For the text-containing cell, return its midpoint in [x, y] coordinate format. 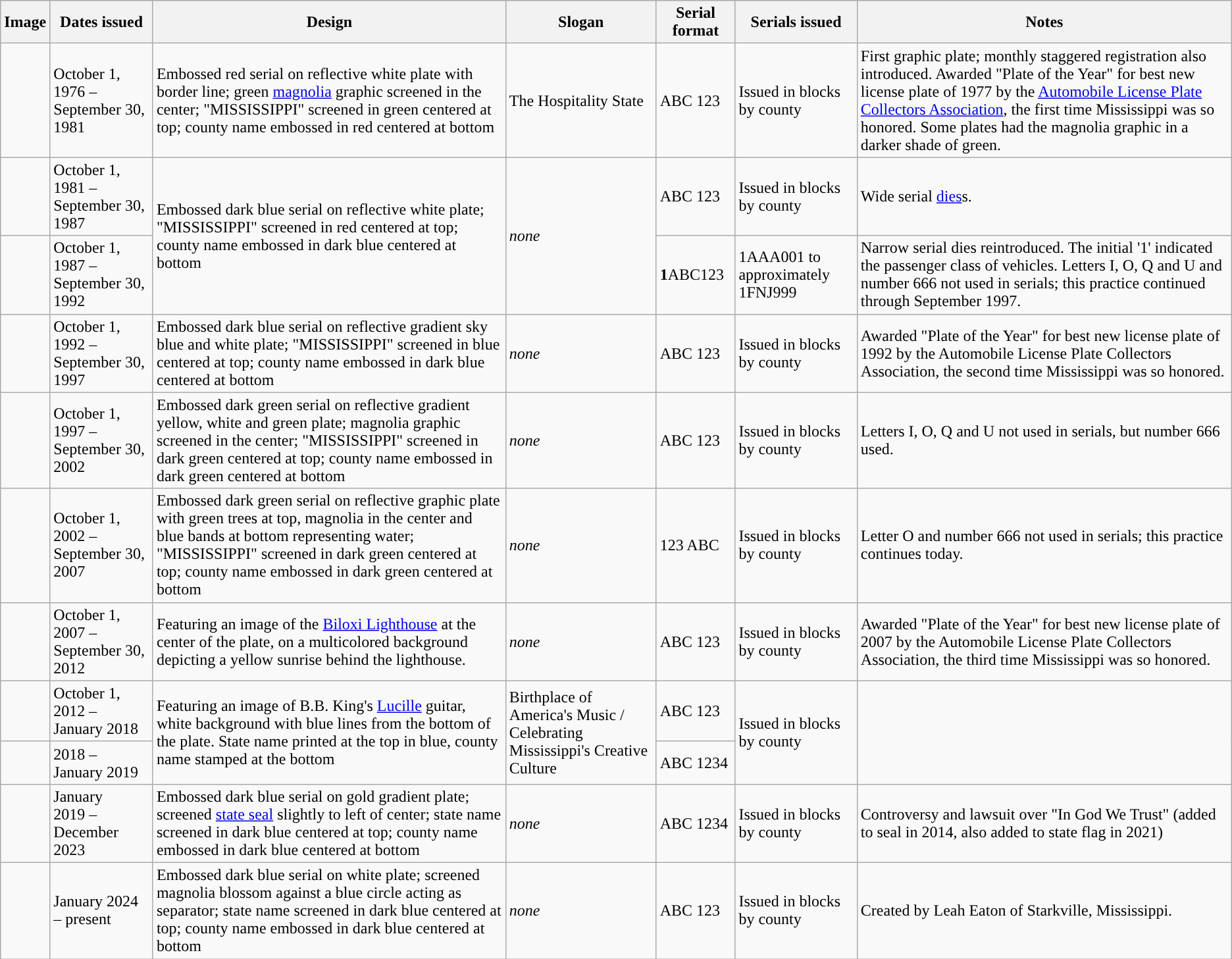
Notes [1044, 22]
Birthplace of America's Music / Celebrating Mississippi's Creative Culture [580, 732]
October 1, 1997 – September 30, 2002 [101, 440]
1AAA001 to approximately 1FNJ999 [796, 275]
Serials issued [796, 22]
Created by Leah Eaton of Starkville, Mississippi. [1044, 910]
The Hospitality State [580, 100]
October 1, 2002 – September 30, 2007 [101, 545]
Serial format [696, 22]
Design [329, 22]
2018 – January 2019 [101, 762]
January 2019 – December 2023 [101, 823]
1ABC123 [696, 275]
Slogan [580, 22]
Controversy and lawsuit over "In God We Trust" (added to seal in 2014, also added to state flag in 2021) [1044, 823]
October 1, 1992 – September 30, 1997 [101, 353]
October 1, 2012 – January 2018 [101, 711]
January 2024 – present [101, 910]
123 ABC [696, 545]
October 1, 1987 – September 30, 1992 [101, 275]
Dates issued [101, 22]
Wide serial diess. [1044, 196]
October 1, 2007 – September 30, 2012 [101, 641]
October 1, 1976 – September 30, 1981 [101, 100]
October 1, 1981 – September 30, 1987 [101, 196]
Letter O and number 666 not used in serials; this practice continues today. [1044, 545]
Image [25, 22]
Letters I, O, Q and U not used in serials, but number 666 used. [1044, 440]
